From the cell containing the given text, extract its center point as [x, y] coordinate. 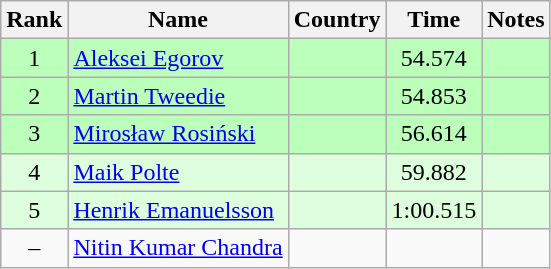
Henrik Emanuelsson [178, 210]
– [34, 248]
Country [337, 20]
Nitin Kumar Chandra [178, 248]
Rank [34, 20]
56.614 [434, 134]
4 [34, 172]
Maik Polte [178, 172]
Aleksei Egorov [178, 58]
Mirosław Rosiński [178, 134]
54.574 [434, 58]
Martin Tweedie [178, 96]
59.882 [434, 172]
54.853 [434, 96]
5 [34, 210]
Notes [516, 20]
3 [34, 134]
1:00.515 [434, 210]
2 [34, 96]
Name [178, 20]
1 [34, 58]
Time [434, 20]
